Search for the cell housing the specified text and yield its [x, y] center coordinate. 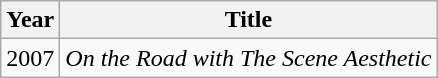
On the Road with The Scene Aesthetic [248, 58]
Title [248, 20]
2007 [30, 58]
Year [30, 20]
